Identify which cell holds the provided text, then report its [X, Y] central coordinate. 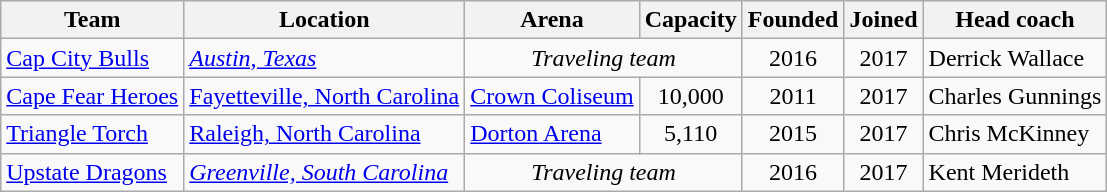
Head coach [1015, 20]
Greenville, South Carolina [324, 172]
2011 [793, 96]
Upstate Dragons [92, 172]
Joined [884, 20]
Chris McKinney [1015, 134]
Capacity [690, 20]
Location [324, 20]
Triangle Torch [92, 134]
2015 [793, 134]
Cap City Bulls [92, 58]
Charles Gunnings [1015, 96]
Kent Merideth [1015, 172]
Founded [793, 20]
5,110 [690, 134]
Crown Coliseum [552, 96]
Derrick Wallace [1015, 58]
Raleigh, North Carolina [324, 134]
Arena [552, 20]
Fayetteville, North Carolina [324, 96]
Team [92, 20]
10,000 [690, 96]
Austin, Texas [324, 58]
Cape Fear Heroes [92, 96]
Dorton Arena [552, 134]
